Output the [x, y] coordinate of the center of the cell containing the given text.  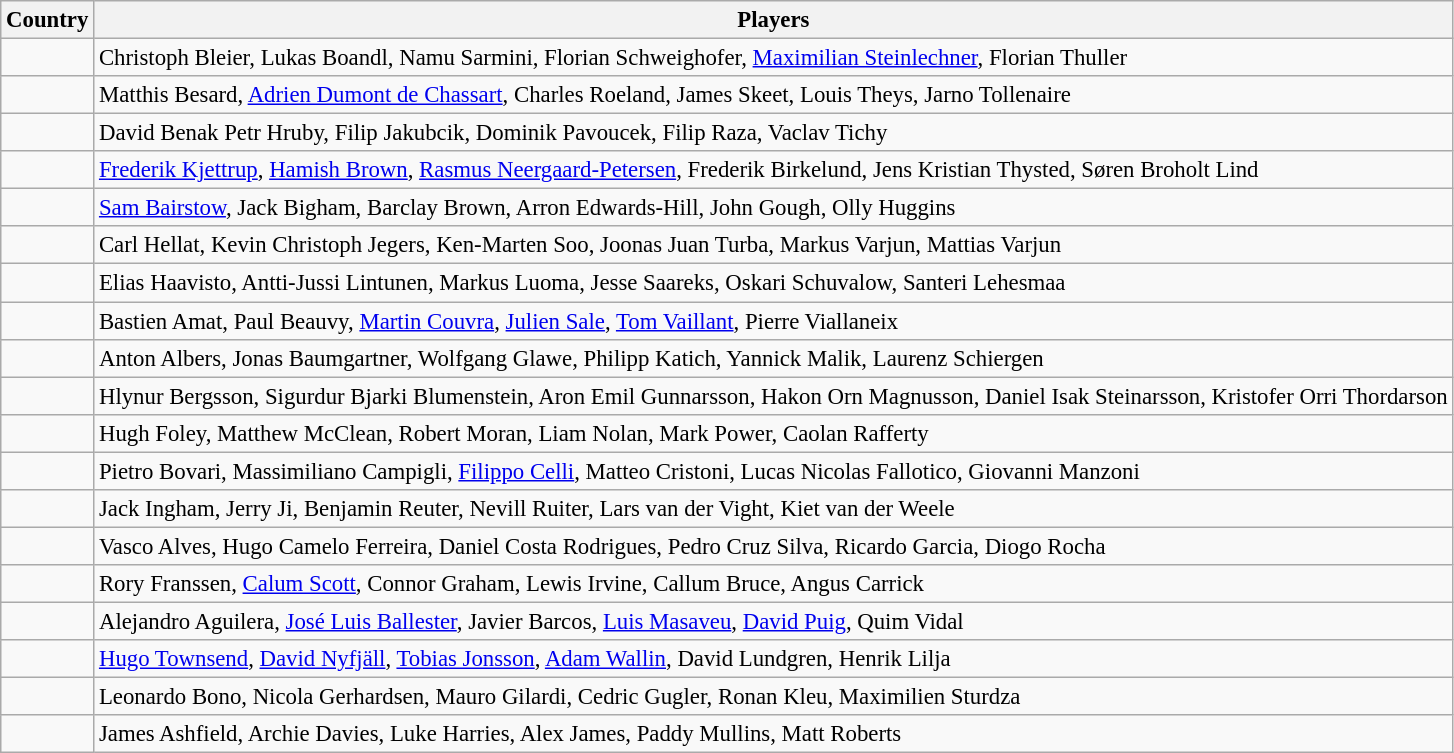
Hugh Foley, Matthew McClean, Robert Moran, Liam Nolan, Mark Power, Caolan Rafferty [774, 433]
Carl Hellat, Kevin Christoph Jegers, Ken-Marten Soo, Joonas Juan Turba, Markus Varjun, Mattias Varjun [774, 245]
Matthis Besard, Adrien Dumont de Chassart, Charles Roeland, James Skeet, Louis Theys, Jarno Tollenaire [774, 95]
Bastien Amat, Paul Beauvy, Martin Couvra, Julien Sale, Tom Vaillant, Pierre Viallaneix [774, 321]
Vasco Alves, Hugo Camelo Ferreira, Daniel Costa Rodrigues, Pedro Cruz Silva, Ricardo Garcia, Diogo Rocha [774, 546]
Hugo Townsend, David Nyfjäll, Tobias Jonsson, Adam Wallin, David Lundgren, Henrik Lilja [774, 659]
Pietro Bovari, Massimiliano Campigli, Filippo Celli, Matteo Cristoni, Lucas Nicolas Fallotico, Giovanni Manzoni [774, 471]
Frederik Kjettrup, Hamish Brown, Rasmus Neergaard-Petersen, Frederik Birkelund, Jens Kristian Thysted, Søren Broholt Lind [774, 170]
Hlynur Bergsson, Sigurdur Bjarki Blumenstein, Aron Emil Gunnarsson, Hakon Orn Magnusson, Daniel Isak Steinarsson, Kristofer Orri Thordarson [774, 396]
James Ashfield, Archie Davies, Luke Harries, Alex James, Paddy Mullins, Matt Roberts [774, 734]
Rory Franssen, Calum Scott, Connor Graham, Lewis Irvine, Callum Bruce, Angus Carrick [774, 584]
Anton Albers, Jonas Baumgartner, Wolfgang Glawe, Philipp Katich, Yannick Malik, Laurenz Schiergen [774, 358]
Sam Bairstow, Jack Bigham, Barclay Brown, Arron Edwards-Hill, John Gough, Olly Huggins [774, 208]
David Benak Petr Hruby, Filip Jakubcik, Dominik Pavoucek, Filip Raza, Vaclav Tichy [774, 133]
Alejandro Aguilera, José Luis Ballester, Javier Barcos, Luis Masaveu, David Puig, Quim Vidal [774, 621]
Players [774, 20]
Jack Ingham, Jerry Ji, Benjamin Reuter, Nevill Ruiter, Lars van der Vight, Kiet van der Weele [774, 509]
Country [48, 20]
Elias Haavisto, Antti-Jussi Lintunen, Markus Luoma, Jesse Saareks, Oskari Schuvalow, Santeri Lehesmaa [774, 283]
Christoph Bleier, Lukas Boandl, Namu Sarmini, Florian Schweighofer, Maximilian Steinlechner, Florian Thuller [774, 58]
Leonardo Bono, Nicola Gerhardsen, Mauro Gilardi, Cedric Gugler, Ronan Kleu, Maximilien Sturdza [774, 697]
